Capture the cell that displays the provided text and extract its [X, Y] central coordinate. 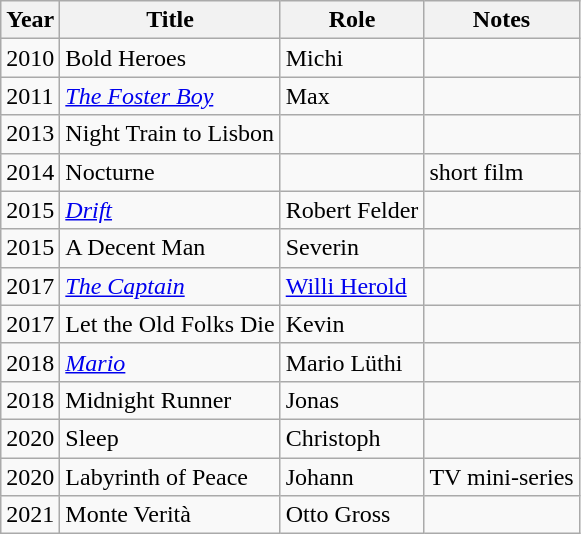
A Decent Man [170, 248]
TV mini-series [502, 477]
Mario [170, 362]
The Captain [170, 286]
Title [170, 20]
Jonas [352, 400]
2013 [30, 134]
2014 [30, 172]
Mario Lüthi [352, 362]
2011 [30, 96]
Let the Old Folks Die [170, 324]
2010 [30, 58]
Monte Verità [170, 515]
Midnight Runner [170, 400]
The Foster Boy [170, 96]
Otto Gross [352, 515]
Labyrinth of Peace [170, 477]
Drift [170, 210]
Year [30, 20]
Robert Felder [352, 210]
Christoph [352, 438]
Role [352, 20]
Kevin [352, 324]
Max [352, 96]
2021 [30, 515]
Willi Herold [352, 286]
Bold Heroes [170, 58]
Notes [502, 20]
Michi [352, 58]
Sleep [170, 438]
short film [502, 172]
Nocturne [170, 172]
Night Train to Lisbon [170, 134]
Johann [352, 477]
Severin [352, 248]
